Detect which cell encompasses the target text, then output its (x, y) center coordinate. 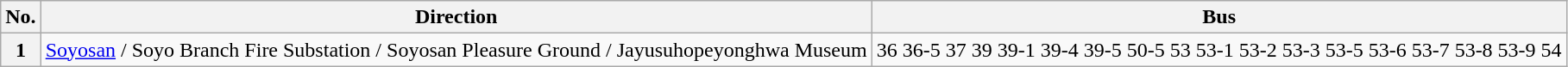
No. (21, 17)
Direction (456, 17)
Soyosan / Soyo Branch Fire Substation / Soyosan Pleasure Ground / Jayusuhopeyonghwa Museum (456, 50)
36 36-5 37 39 39-1 39-4 39-5 50-5 53 53-1 53-2 53-3 53-5 53-6 53-7 53-8 53-9 54 (1219, 50)
Bus (1219, 17)
1 (21, 50)
